Return the (X, Y) coordinate for the center point of the cell that contains the specified text.  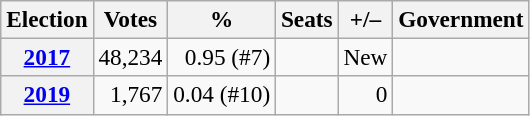
1,767 (130, 95)
+/– (366, 19)
0.95 (#7) (222, 57)
New (366, 57)
Votes (130, 19)
48,234 (130, 57)
0 (366, 95)
Government (461, 19)
2019 (47, 95)
0.04 (#10) (222, 95)
Seats (308, 19)
2017 (47, 57)
% (222, 19)
Election (47, 19)
